Pinpoint the cell where the given text exists, returning its [X, Y] midpoint coordinate. 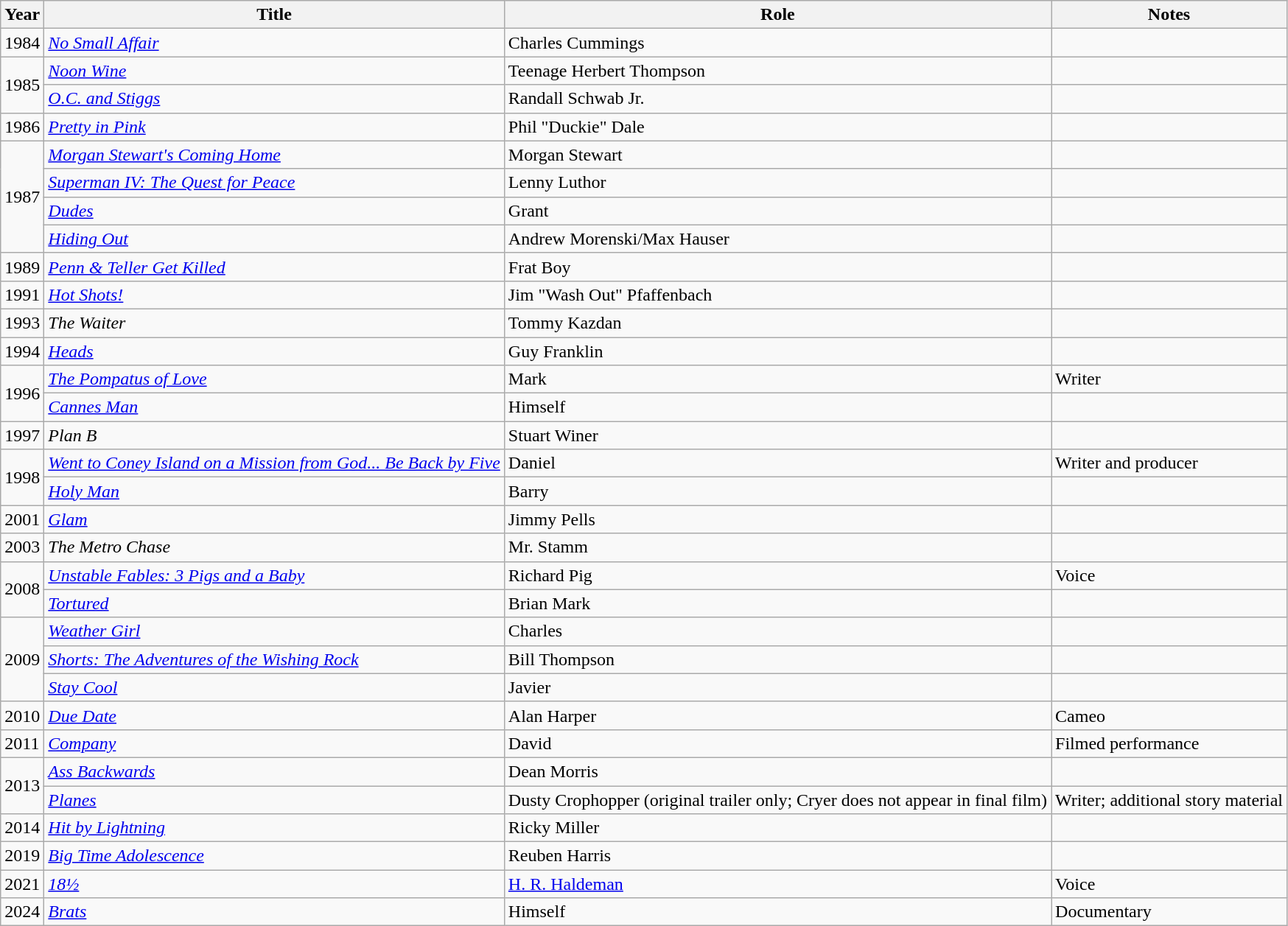
Frat Boy [777, 267]
Documentary [1169, 912]
Brats [274, 912]
1994 [22, 351]
Penn & Teller Get Killed [274, 267]
Notes [1169, 15]
1984 [22, 43]
Dudes [274, 211]
David [777, 743]
Big Time Adolescence [274, 856]
The Metro Chase [274, 547]
Jim "Wash Out" Pfaffenbach [777, 295]
2024 [22, 912]
2008 [22, 589]
2003 [22, 547]
Ricky Miller [777, 828]
18½ [274, 884]
Unstable Fables: 3 Pigs and a Baby [274, 575]
1998 [22, 477]
Hiding Out [274, 239]
Plan B [274, 435]
Teenage Herbert Thompson [777, 71]
Lenny Luthor [777, 183]
Morgan Stewart [777, 155]
Alan Harper [777, 715]
1987 [22, 197]
1997 [22, 435]
2013 [22, 785]
1986 [22, 127]
Writer [1169, 379]
2009 [22, 659]
2021 [22, 884]
Richard Pig [777, 575]
Stuart Winer [777, 435]
The Pompatus of Love [274, 379]
Role [777, 15]
2010 [22, 715]
Tortured [274, 603]
Daniel [777, 463]
Bill Thompson [777, 659]
Shorts: The Adventures of the Wishing Rock [274, 659]
Noon Wine [274, 71]
Superman IV: The Quest for Peace [274, 183]
Guy Franklin [777, 351]
Dean Morris [777, 771]
2011 [22, 743]
1989 [22, 267]
Morgan Stewart's Coming Home [274, 155]
Mr. Stamm [777, 547]
Barry [777, 491]
Ass Backwards [274, 771]
2001 [22, 519]
Reuben Harris [777, 856]
Company [274, 743]
Heads [274, 351]
1993 [22, 323]
Glam [274, 519]
Charles Cummings [777, 43]
Charles [777, 631]
Javier [777, 687]
Weather Girl [274, 631]
1996 [22, 393]
Stay Cool [274, 687]
Year [22, 15]
H. R. Haldeman [777, 884]
Hot Shots! [274, 295]
O.C. and Stiggs [274, 99]
1985 [22, 85]
Randall Schwab Jr. [777, 99]
Cannes Man [274, 407]
Andrew Morenski/Max Hauser [777, 239]
No Small Affair [274, 43]
Due Date [274, 715]
Hit by Lightning [274, 828]
Cameo [1169, 715]
Filmed performance [1169, 743]
Went to Coney Island on a Mission from God... Be Back by Five [274, 463]
Writer; additional story material [1169, 799]
Pretty in Pink [274, 127]
Jimmy Pells [777, 519]
Title [274, 15]
Tommy Kazdan [777, 323]
The Waiter [274, 323]
Writer and producer [1169, 463]
1991 [22, 295]
Grant [777, 211]
2014 [22, 828]
Dusty Crophopper (original trailer only; Cryer does not appear in final film) [777, 799]
Mark [777, 379]
Planes [274, 799]
Brian Mark [777, 603]
Phil "Duckie" Dale [777, 127]
Holy Man [274, 491]
2019 [22, 856]
